Locate the cell with the specified text and output its [x, y] center coordinate. 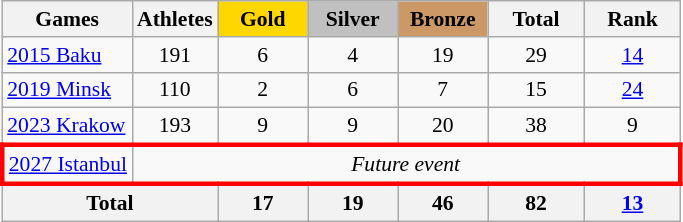
Rank [632, 19]
2023 Krakow [67, 126]
Silver [353, 19]
Bronze [443, 19]
7 [443, 90]
193 [175, 126]
2027 Istanbul [67, 164]
Gold [263, 19]
Future event [406, 164]
14 [632, 55]
2015 Baku [67, 55]
38 [536, 126]
46 [443, 202]
82 [536, 202]
17 [263, 202]
110 [175, 90]
20 [443, 126]
Athletes [175, 19]
191 [175, 55]
2019 Minsk [67, 90]
15 [536, 90]
24 [632, 90]
Games [67, 19]
29 [536, 55]
2 [263, 90]
13 [632, 202]
4 [353, 55]
